Determine the [x, y] coordinate at the center of the cell enclosing the given text.  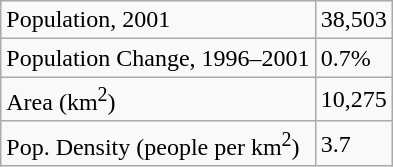
Population, 2001 [158, 20]
0.7% [354, 58]
3.7 [354, 144]
Area (km2) [158, 100]
38,503 [354, 20]
10,275 [354, 100]
Population Change, 1996–2001 [158, 58]
Pop. Density (people per km2) [158, 144]
